Detect which cell encompasses the target text, then output its [x, y] center coordinate. 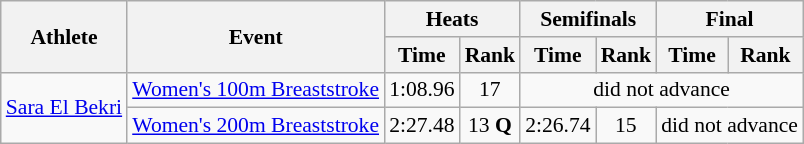
Semifinals [588, 19]
Final [730, 19]
1:08.96 [422, 90]
Athlete [64, 36]
13 Q [490, 126]
Event [256, 36]
Women's 200m Breaststroke [256, 126]
2:27.48 [422, 126]
15 [626, 126]
Heats [452, 19]
Sara El Bekri [64, 108]
Women's 100m Breaststroke [256, 90]
2:26.74 [558, 126]
17 [490, 90]
